Detect which cell encompasses the target text, then output its (X, Y) center coordinate. 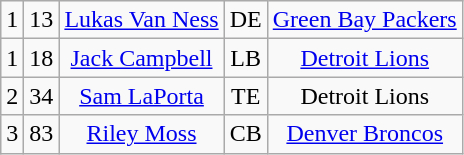
13 (42, 20)
Green Bay Packers (364, 20)
Denver Broncos (364, 134)
CB (246, 134)
Jack Campbell (142, 58)
3 (12, 134)
2 (12, 96)
Riley Moss (142, 134)
18 (42, 58)
Sam LaPorta (142, 96)
LB (246, 58)
TE (246, 96)
83 (42, 134)
DE (246, 20)
Lukas Van Ness (142, 20)
34 (42, 96)
